Detect which cell encompasses the target text, then output its [X, Y] center coordinate. 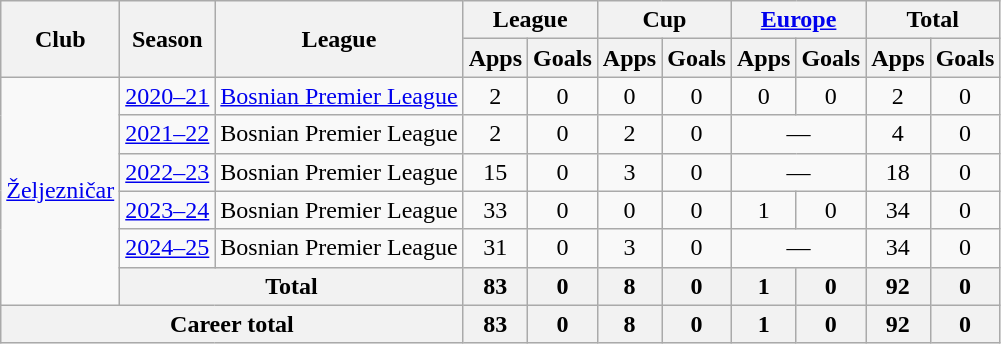
2023–24 [168, 210]
2022–23 [168, 172]
15 [495, 172]
Season [168, 39]
2021–22 [168, 134]
18 [898, 172]
Željezničar [60, 191]
2024–25 [168, 248]
33 [495, 210]
Club [60, 39]
Europe [798, 20]
Career total [232, 324]
Cup [664, 20]
2020–21 [168, 96]
31 [495, 248]
4 [898, 134]
